Locate the cell with the specified text and output its [X, Y] center coordinate. 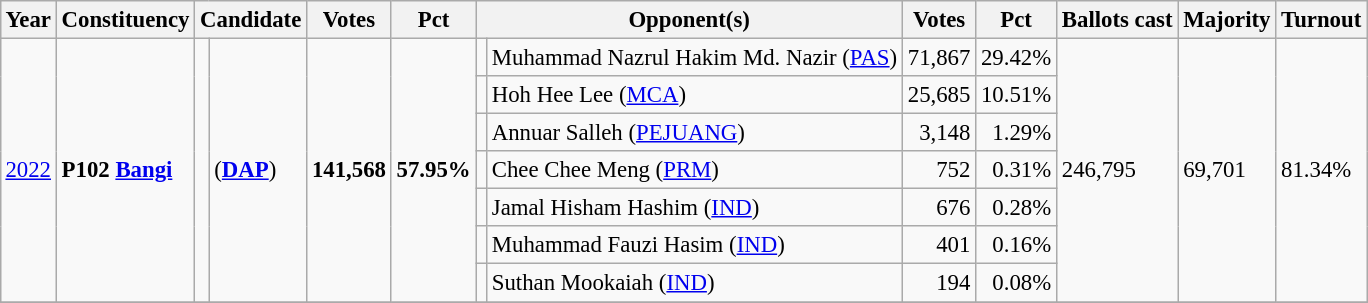
1.29% [1016, 133]
Hoh Hee Lee (MCA) [694, 95]
141,568 [350, 170]
0.08% [1016, 283]
29.42% [1016, 57]
Ballots cast [1118, 20]
Annuar Salleh (PEJUANG) [694, 133]
Candidate [251, 20]
25,685 [938, 95]
69,701 [1227, 170]
401 [938, 245]
752 [938, 170]
Constituency [125, 20]
246,795 [1118, 170]
0.28% [1016, 208]
Majority [1227, 20]
Chee Chee Meng (PRM) [694, 170]
57.95% [434, 170]
Year [28, 20]
(DAP) [258, 170]
Suthan Mookaiah (IND) [694, 283]
Opponent(s) [690, 20]
2022 [28, 170]
194 [938, 283]
Jamal Hisham Hashim (IND) [694, 208]
Muhammad Nazrul Hakim Md. Nazir (PAS) [694, 57]
0.31% [1016, 170]
0.16% [1016, 245]
P102 Bangi [125, 170]
Muhammad Fauzi Hasim (IND) [694, 245]
Turnout [1322, 20]
3,148 [938, 133]
71,867 [938, 57]
81.34% [1322, 170]
676 [938, 208]
10.51% [1016, 95]
